Capture the cell that displays the provided text and extract its (x, y) central coordinate. 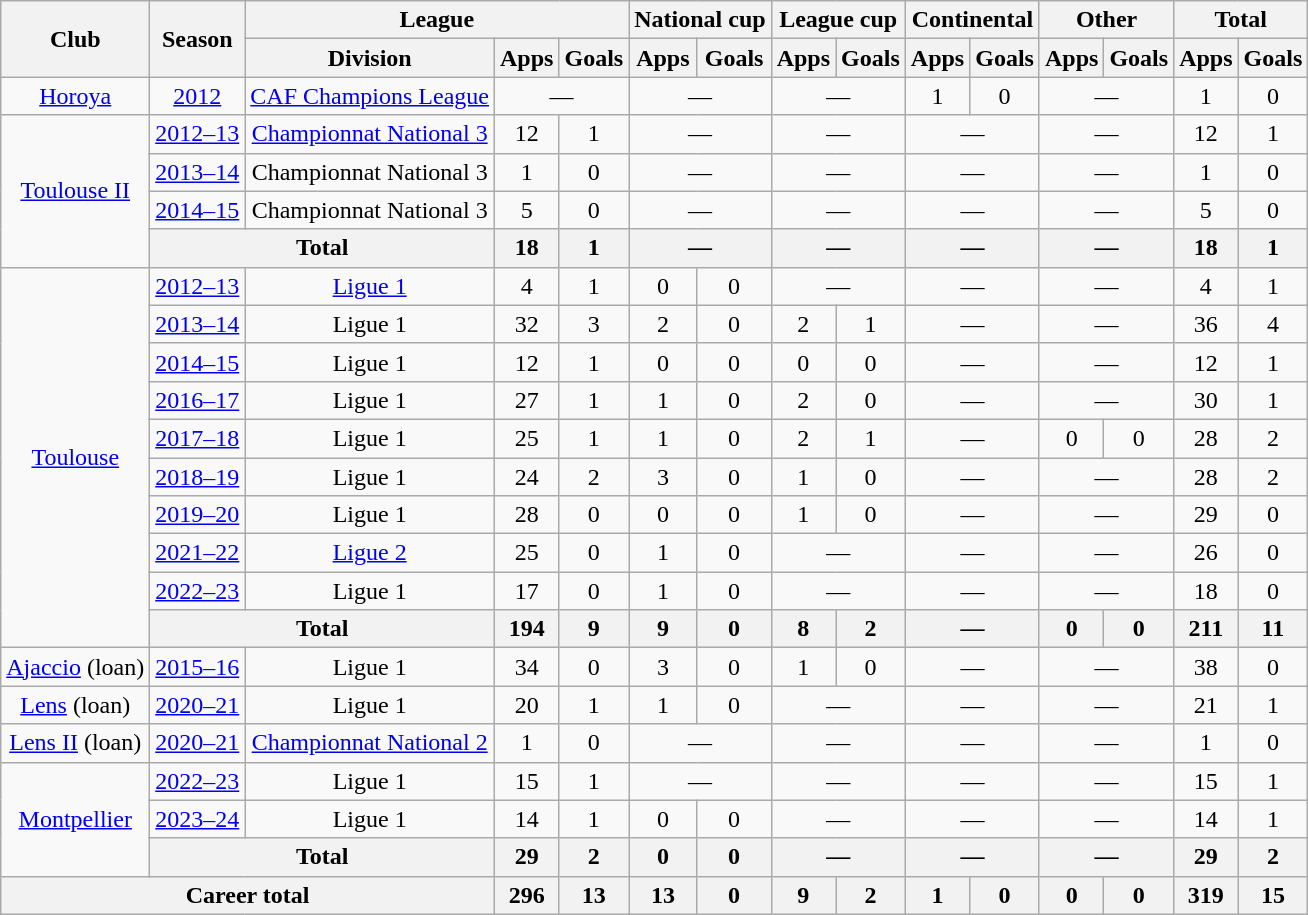
Championnat National 2 (370, 743)
Continental (972, 20)
2023–24 (198, 819)
Ajaccio (loan) (76, 667)
2018–19 (198, 477)
36 (1206, 324)
League cup (838, 20)
Montpellier (76, 819)
CAF Champions League (370, 96)
26 (1206, 553)
38 (1206, 667)
24 (527, 477)
21 (1206, 705)
2021–22 (198, 553)
Toulouse II (76, 191)
11 (1273, 629)
20 (527, 705)
17 (527, 591)
296 (527, 895)
Season (198, 39)
30 (1206, 400)
Other (1106, 20)
319 (1206, 895)
32 (527, 324)
8 (803, 629)
34 (527, 667)
Toulouse (76, 458)
2015–16 (198, 667)
2019–20 (198, 515)
Lens II (loan) (76, 743)
2017–18 (198, 438)
Ligue 2 (370, 553)
194 (527, 629)
League (437, 20)
2016–17 (198, 400)
Division (370, 58)
211 (1206, 629)
Career total (248, 895)
Horoya (76, 96)
National cup (700, 20)
27 (527, 400)
Lens (loan) (76, 705)
Club (76, 39)
2012 (198, 96)
